Output the [X, Y] coordinate of the center of the cell containing the given text.  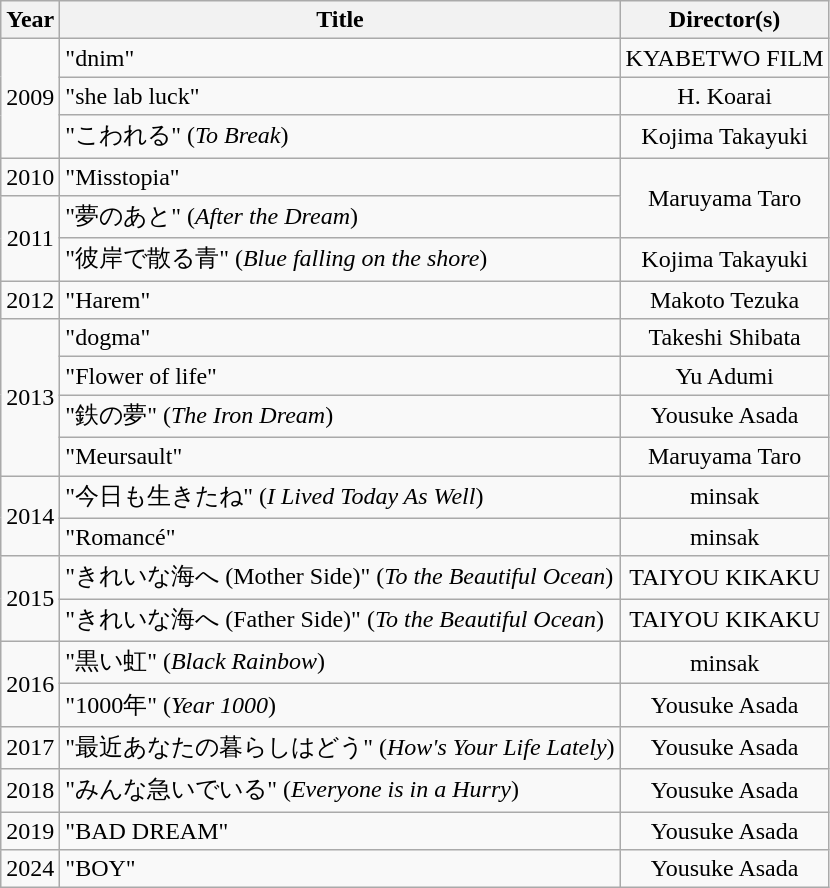
"Romancé" [340, 537]
"夢のあと" (After the Dream) [340, 218]
Director(s) [724, 20]
"こわれる" (To Break) [340, 136]
2015 [30, 598]
Year [30, 20]
2011 [30, 238]
"最近あなたの暮らしはどう" (How's Your Life Lately) [340, 748]
Makoto Tezuka [724, 300]
"きれいな海へ (Mother Side)" (To the Beautiful Ocean) [340, 578]
"彼岸で散る青" (Blue falling on the shore) [340, 260]
2010 [30, 177]
2012 [30, 300]
"Harem" [340, 300]
2019 [30, 831]
"Misstopia" [340, 177]
"dnim" [340, 58]
"黒い虹" (Black Rainbow) [340, 662]
"鉄の夢" (The Iron Dream) [340, 416]
Takeshi Shibata [724, 338]
KYABETWO FILM [724, 58]
"dogma" [340, 338]
2009 [30, 98]
2014 [30, 516]
2018 [30, 790]
"BOY" [340, 869]
2016 [30, 684]
Title [340, 20]
H. Koarai [724, 96]
"今日も生きたね" (I Lived Today As Well) [340, 498]
2024 [30, 869]
"Meursault" [340, 456]
Yu Adumi [724, 376]
"she lab luck" [340, 96]
2013 [30, 398]
2017 [30, 748]
"Flower of life" [340, 376]
"BAD DREAM" [340, 831]
"みんな急いでいる" (Everyone is in a Hurry) [340, 790]
"きれいな海へ (Father Side)" (To the Beautiful Ocean) [340, 620]
"1000年" (Year 1000) [340, 706]
